Pinpoint the cell where the given text exists, returning its [x, y] midpoint coordinate. 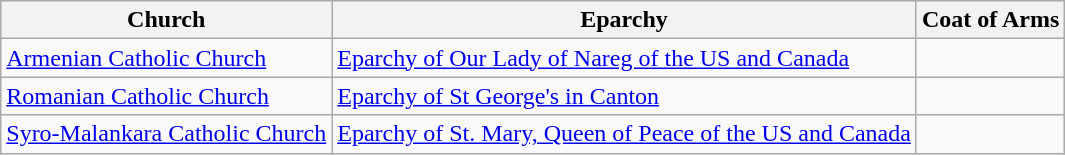
Eparchy of St. Mary, Queen of Peace of the US and Canada [624, 134]
Armenian Catholic Church [166, 58]
Church [166, 20]
Syro-Malankara Catholic Church [166, 134]
Eparchy of Our Lady of Nareg of the US and Canada [624, 58]
Coat of Arms [990, 20]
Eparchy [624, 20]
Eparchy of St George's in Canton [624, 96]
Romanian Catholic Church [166, 96]
